Identify which cell holds the provided text, then report its (x, y) central coordinate. 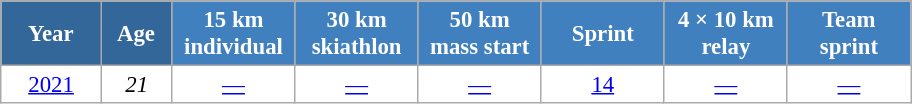
Age (136, 34)
4 × 10 km relay (726, 34)
2021 (52, 85)
15 km individual (234, 34)
30 km skiathlon (356, 34)
Year (52, 34)
14 (602, 85)
50 km mass start (480, 34)
Sprint (602, 34)
Team sprint (848, 34)
21 (136, 85)
